Determine the [X, Y] coordinate at the center of the cell enclosing the given text.  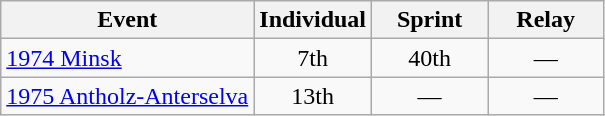
Individual [313, 20]
1975 Antholz-Anterselva [128, 96]
13th [313, 96]
7th [313, 58]
40th [430, 58]
Sprint [430, 20]
1974 Minsk [128, 58]
Relay [546, 20]
Event [128, 20]
